Find where the given text appears and provide that cell's center as [X, Y] coordinate. 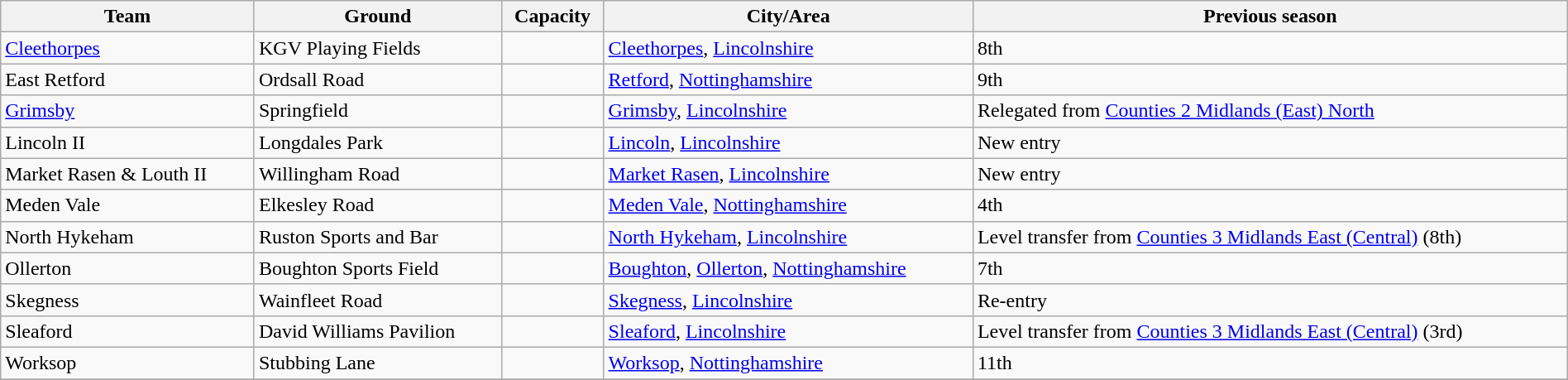
Team [127, 17]
Elkesley Road [377, 205]
4th [1270, 205]
Willingham Road [377, 174]
East Retford [127, 79]
Retford, Nottinghamshire [788, 79]
Boughton, Ollerton, Nottinghamshire [788, 268]
Boughton Sports Field [377, 268]
11th [1270, 363]
Stubbing Lane [377, 363]
Market Rasen, Lincolnshire [788, 174]
City/Area [788, 17]
Wainfleet Road [377, 300]
Capacity [552, 17]
8th [1270, 48]
Grimsby [127, 111]
7th [1270, 268]
Previous season [1270, 17]
Cleethorpes [127, 48]
Ground [377, 17]
North Hykeham, Lincolnshire [788, 237]
Sleaford, Lincolnshire [788, 331]
Skegness [127, 300]
9th [1270, 79]
Sleaford [127, 331]
Ruston Sports and Bar [377, 237]
Meden Vale, Nottinghamshire [788, 205]
Meden Vale [127, 205]
Relegated from Counties 2 Midlands (East) North [1270, 111]
Ollerton [127, 268]
Skegness, Lincolnshire [788, 300]
Worksop, Nottinghamshire [788, 363]
Cleethorpes, Lincolnshire [788, 48]
Worksop [127, 363]
KGV Playing Fields [377, 48]
Ordsall Road [377, 79]
Grimsby, Lincolnshire [788, 111]
Lincoln, Lincolnshire [788, 142]
Lincoln II [127, 142]
Level transfer from Counties 3 Midlands East (Central) (3rd) [1270, 331]
Market Rasen & Louth II [127, 174]
David Williams Pavilion [377, 331]
North Hykeham [127, 237]
Level transfer from Counties 3 Midlands East (Central) (8th) [1270, 237]
Springfield [377, 111]
Re-entry [1270, 300]
Longdales Park [377, 142]
